Scan for the cell matching the given text and deliver its [x, y] coordinate at center. 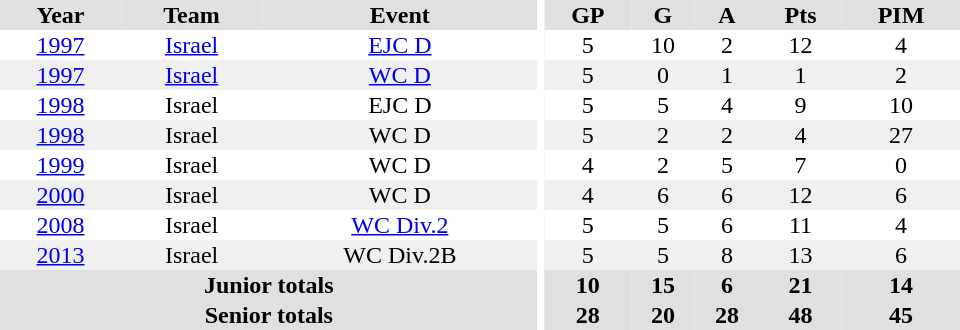
Junior totals [269, 285]
2013 [60, 255]
9 [800, 105]
Event [400, 15]
8 [727, 255]
PIM [901, 15]
2008 [60, 225]
20 [663, 315]
48 [800, 315]
27 [901, 135]
11 [800, 225]
G [663, 15]
1999 [60, 165]
14 [901, 285]
Senior totals [269, 315]
13 [800, 255]
Team [192, 15]
Year [60, 15]
45 [901, 315]
7 [800, 165]
WC Div.2B [400, 255]
2000 [60, 195]
A [727, 15]
21 [800, 285]
WC Div.2 [400, 225]
GP [588, 15]
15 [663, 285]
Pts [800, 15]
